Search for the cell housing the specified text and yield its [x, y] center coordinate. 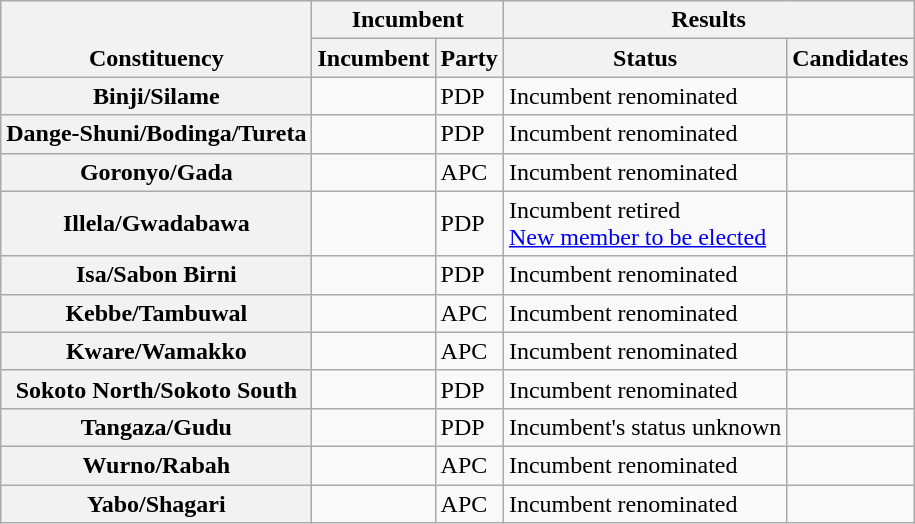
Wurno/Rabah [156, 465]
Incumbent retiredNew member to be elected [644, 224]
Constituency [156, 39]
Party [469, 58]
Status [644, 58]
Tangaza/Gudu [156, 427]
Dange-Shuni/Bodinga/Tureta [156, 134]
Illela/Gwadabawa [156, 224]
Sokoto North/Sokoto South [156, 389]
Kebbe/Tambuwal [156, 313]
Results [708, 20]
Goronyo/Gada [156, 172]
Yabo/Shagari [156, 503]
Candidates [850, 58]
Incumbent's status unknown [644, 427]
Binji/Silame [156, 96]
Kware/Wamakko [156, 351]
Isa/Sabon Birni [156, 275]
